Find where the given text appears and provide that cell's center as [x, y] coordinate. 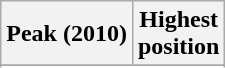
Highestposition [178, 34]
Peak (2010) [67, 34]
